For the text-containing cell, return its midpoint in [X, Y] coordinate format. 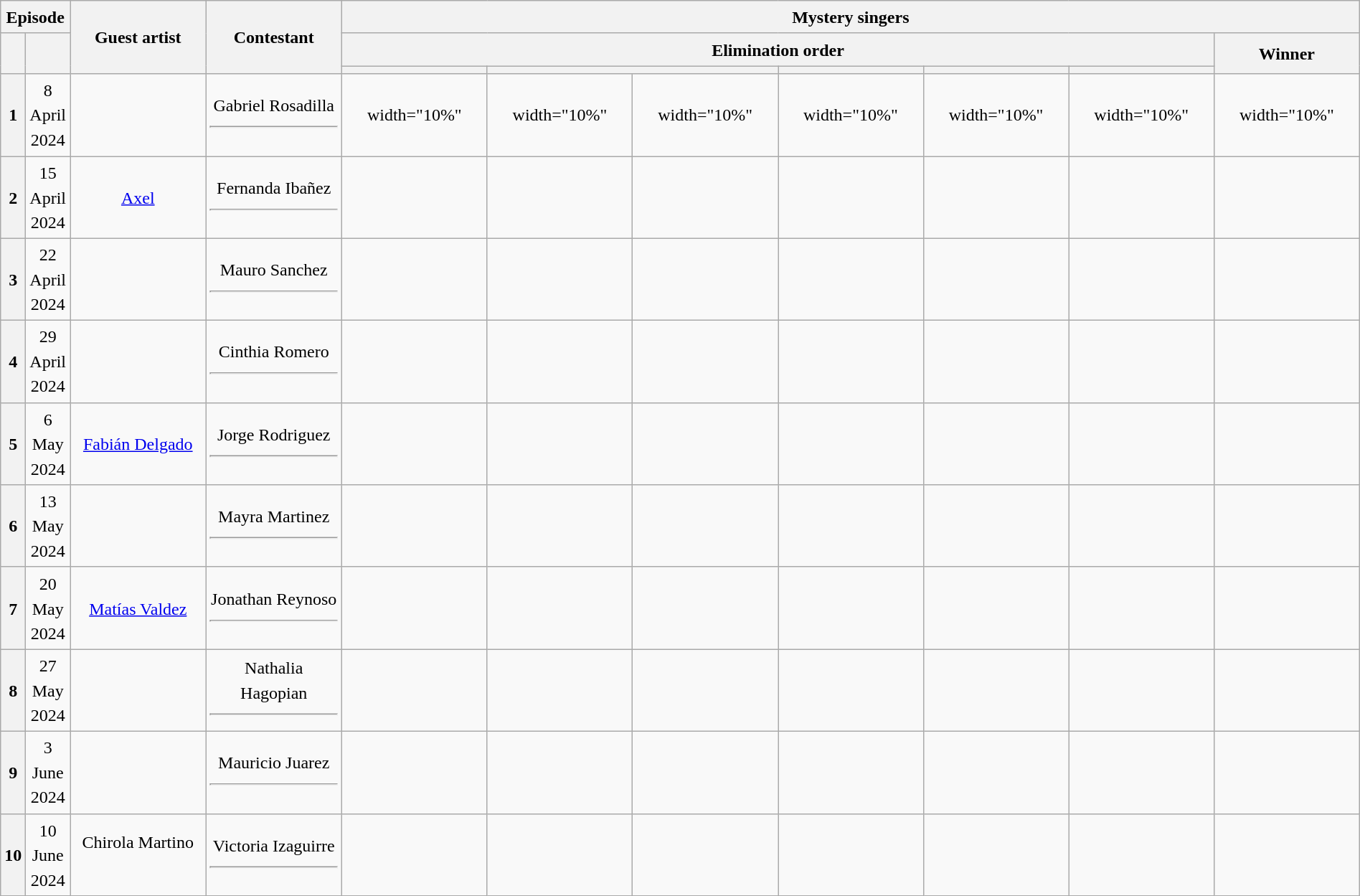
20 May 2024 [48, 608]
Winner [1287, 53]
27 May 2024 [48, 690]
6 [13, 527]
10 June 2024 [48, 855]
Mayra Martinez [274, 527]
Chirola Martino [138, 855]
22 April 2024 [48, 280]
Fabián Delgado [138, 443]
4 [13, 362]
8 [13, 690]
Gabriel Rosadilla [274, 115]
7 [13, 608]
1 [13, 115]
Guest artist [138, 37]
Elimination order [778, 49]
3 June 2024 [48, 772]
Nathalia Hagopian [274, 690]
Axel [138, 198]
Mauro Sanchez [274, 280]
10 [13, 855]
5 [13, 443]
Contestant [274, 37]
Cinthia Romero [274, 362]
Mauricio Juarez [274, 772]
3 [13, 280]
Jonathan Reynoso [274, 608]
Victoria Izaguirre [274, 855]
Jorge Rodriguez [274, 443]
13 May 2024 [48, 527]
Mystery singers [851, 17]
2 [13, 198]
15 April 2024 [48, 198]
8 April 2024 [48, 115]
9 [13, 772]
6 May 2024 [48, 443]
29 April 2024 [48, 362]
Fernanda Ibañez [274, 198]
Matías Valdez [138, 608]
Episode [36, 17]
